Identify which cell holds the provided text, then report its (x, y) central coordinate. 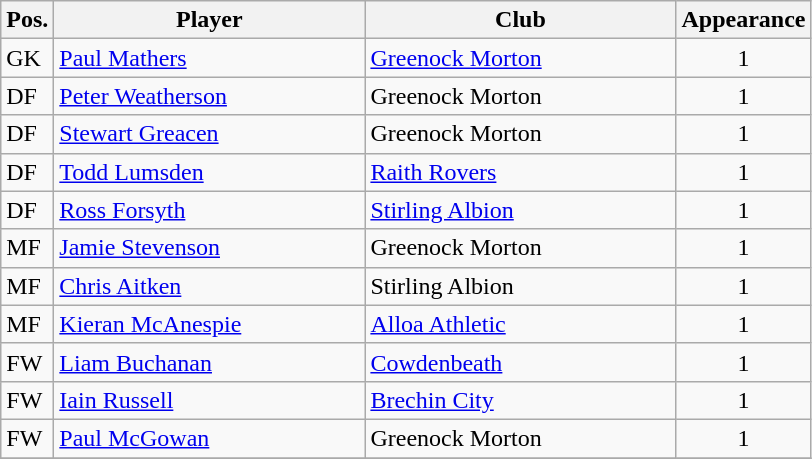
Liam Buchanan (210, 362)
Chris Aitken (210, 286)
Club (520, 20)
Raith Rovers (520, 172)
Jamie Stevenson (210, 248)
Kieran McAnespie (210, 324)
Stewart Greacen (210, 134)
Ross Forsyth (210, 210)
Iain Russell (210, 400)
Alloa Athletic (520, 324)
Pos. (28, 20)
Cowdenbeath (520, 362)
Todd Lumsden (210, 172)
Appearance (744, 20)
Paul Mathers (210, 58)
Brechin City (520, 400)
Player (210, 20)
GK (28, 58)
Peter Weatherson (210, 96)
Paul McGowan (210, 438)
